Provide the (X, Y) coordinate of the cell's center where the given text is located.  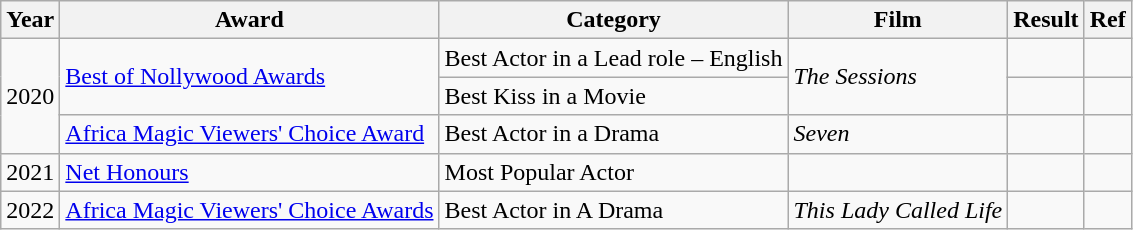
Category (614, 20)
Result (1046, 20)
Year (30, 20)
Africa Magic Viewers' Choice Awards (250, 210)
Africa Magic Viewers' Choice Award (250, 134)
Seven (898, 134)
2022 (30, 210)
Best Actor in a Lead role – English (614, 58)
Best of Nollywood Awards (250, 77)
Award (250, 20)
Best Actor in A Drama (614, 210)
Net Honours (250, 172)
Film (898, 20)
This Lady Called Life (898, 210)
Best Actor in a Drama (614, 134)
The Sessions (898, 77)
2020 (30, 96)
Most Popular Actor (614, 172)
Ref (1108, 20)
Best Kiss in a Movie (614, 96)
2021 (30, 172)
